Scan for the cell matching the given text and deliver its (x, y) coordinate at center. 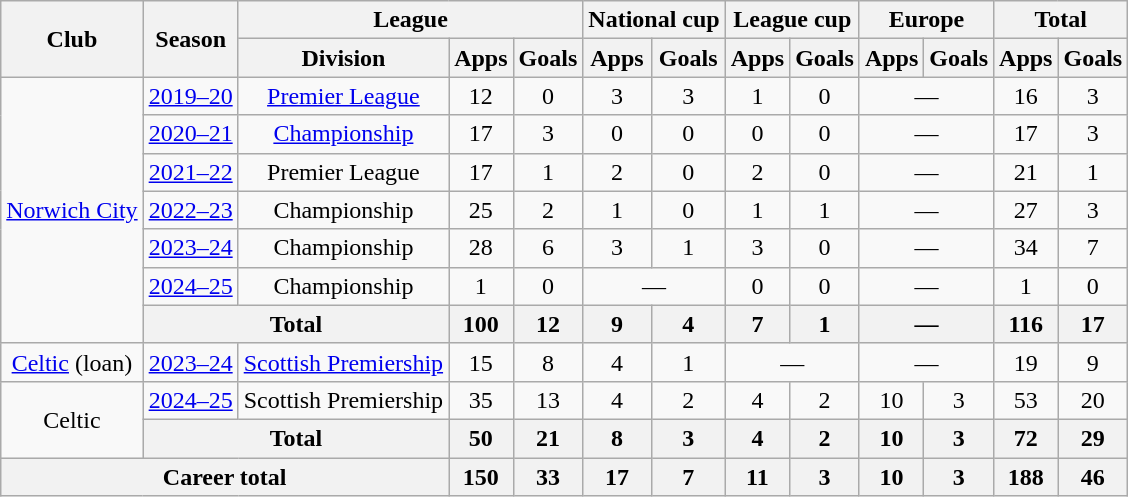
13 (548, 400)
2022–23 (190, 210)
29 (1093, 438)
Celtic (loan) (72, 362)
6 (548, 248)
53 (1026, 400)
34 (1026, 248)
Season (190, 39)
100 (481, 324)
19 (1026, 362)
46 (1093, 477)
11 (757, 477)
2021–22 (190, 172)
188 (1026, 477)
League (410, 20)
Division (343, 58)
2019–20 (190, 96)
Celtic (72, 419)
35 (481, 400)
Norwich City (72, 210)
Europe (926, 20)
League cup (792, 20)
National cup (654, 20)
2020–21 (190, 134)
20 (1093, 400)
72 (1026, 438)
15 (481, 362)
50 (481, 438)
28 (481, 248)
150 (481, 477)
27 (1026, 210)
25 (481, 210)
33 (548, 477)
Career total (225, 477)
Club (72, 39)
16 (1026, 96)
116 (1026, 324)
